Pinpoint the cell where the given text exists, returning its [x, y] midpoint coordinate. 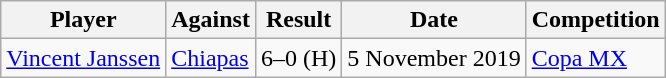
5 November 2019 [434, 58]
Player [84, 20]
Result [298, 20]
6–0 (H) [298, 58]
Copa MX [596, 58]
Vincent Janssen [84, 58]
Against [211, 20]
Chiapas [211, 58]
Competition [596, 20]
Date [434, 20]
